Provide the (X, Y) coordinate of the cell's center where the given text is located.  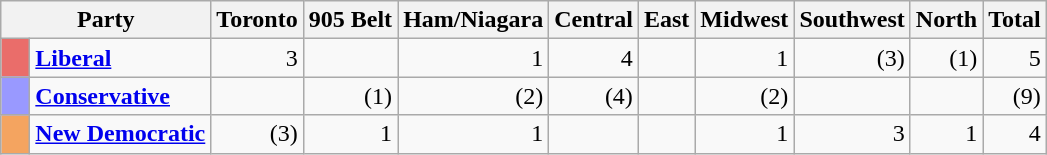
905 Belt (350, 20)
Southwest (852, 20)
(4) (594, 96)
(9) (1015, 96)
Total (1015, 20)
Party (106, 20)
Liberal (120, 58)
New Democratic (120, 134)
Central (594, 20)
East (666, 20)
North (946, 20)
Midwest (744, 20)
Conservative (120, 96)
Toronto (257, 20)
5 (1015, 58)
Ham/Niagara (474, 20)
